Identify which cell holds the provided text, then report its [x, y] central coordinate. 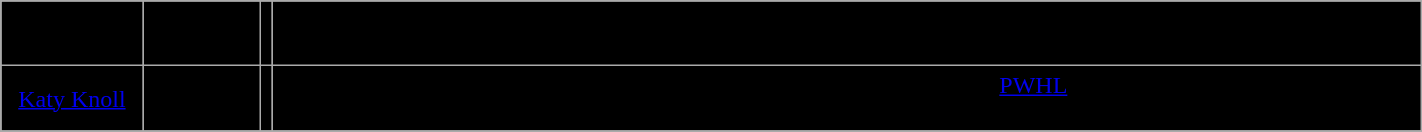
Forward [202, 98]
Attended Phillips Academy in Andover, Massachusetts, competing as a goaltender in both ice hockey and field hockeyCompeted for the Boston Shamrocks [847, 34]
Played for the Toronto Jr. Aeros of the PWHLCompeted for the United States U18 National Team [847, 98]
Katy Knoll [72, 98]
Goaltender [202, 34]
Alexa Matses [72, 34]
